Pinpoint the cell where the given text exists, returning its (x, y) midpoint coordinate. 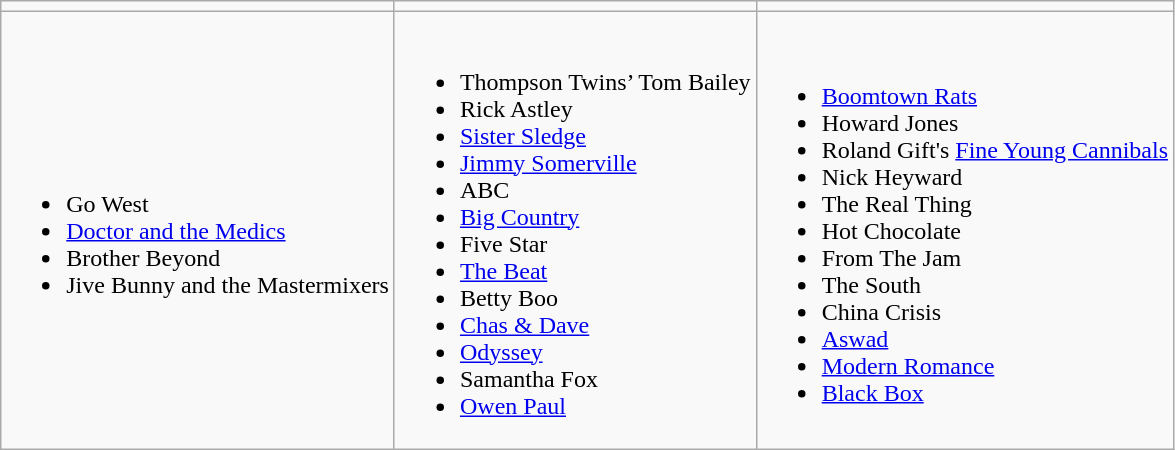
Go WestDoctor and the MedicsBrother BeyondJive Bunny and the Mastermixers (198, 230)
Thompson Twins’ Tom BaileyRick AstleySister SledgeJimmy SomervilleABCBig CountryFive StarThe BeatBetty BooChas & DaveOdysseySamantha FoxOwen Paul (575, 230)
